Detect which cell encompasses the target text, then output its (x, y) center coordinate. 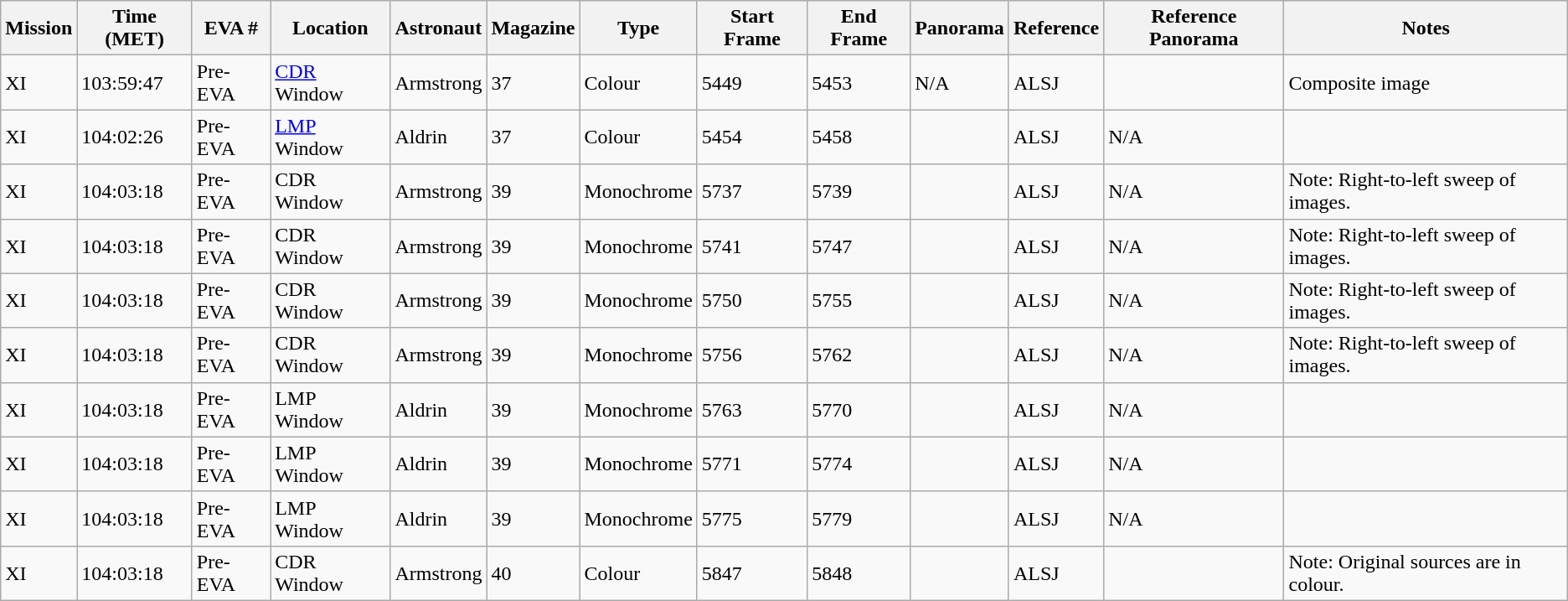
5747 (859, 246)
5779 (859, 518)
Reference Panorama (1194, 28)
5848 (859, 573)
Start Frame (752, 28)
End Frame (859, 28)
Magazine (533, 28)
5763 (752, 409)
5454 (752, 137)
40 (533, 573)
5774 (859, 464)
Notes (1426, 28)
5737 (752, 191)
5755 (859, 300)
Type (638, 28)
Astronaut (439, 28)
Mission (39, 28)
5775 (752, 518)
Panorama (960, 28)
Location (330, 28)
Reference (1055, 28)
104:02:26 (134, 137)
EVA # (231, 28)
5771 (752, 464)
Note: Original sources are in colour. (1426, 573)
5458 (859, 137)
5741 (752, 246)
5762 (859, 355)
103:59:47 (134, 82)
5739 (859, 191)
5453 (859, 82)
Time (MET) (134, 28)
5750 (752, 300)
5449 (752, 82)
5770 (859, 409)
5756 (752, 355)
Composite image (1426, 82)
5847 (752, 573)
